Find where the given text appears and provide that cell's center as (X, Y) coordinate. 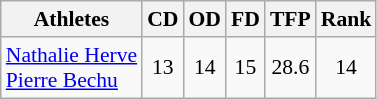
Athletes (72, 19)
13 (162, 68)
FD (246, 19)
28.6 (290, 68)
15 (246, 68)
CD (162, 19)
TFP (290, 19)
Nathalie HervePierre Bechu (72, 68)
OD (204, 19)
Rank (346, 19)
